Provide the [x, y] coordinate of the cell's center where the given text is located.  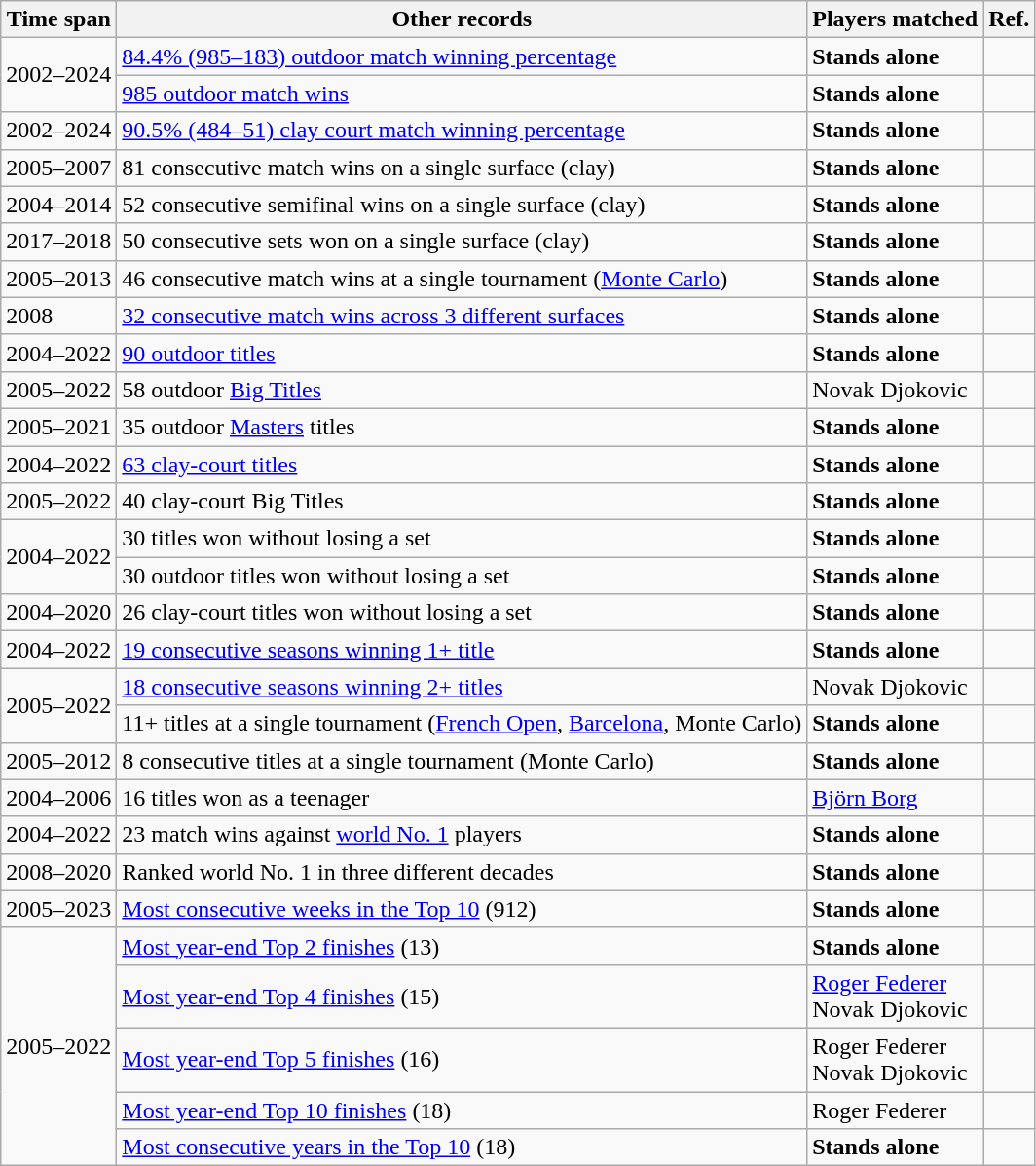
2005–2007 [58, 168]
8 consecutive titles at a single tournament (Monte Carlo) [462, 761]
2005–2021 [58, 427]
Roger Federer [896, 1110]
985 outdoor match wins [462, 94]
19 consecutive seasons winning 1+ title [462, 650]
Ref. [1009, 19]
35 outdoor Masters titles [462, 427]
Most year-end Top 4 finishes (15) [462, 996]
2004–2014 [58, 205]
Most year-end Top 2 finishes (13) [462, 946]
18 consecutive seasons winning 2+ titles [462, 687]
Most year-end Top 10 finishes (18) [462, 1110]
2008–2020 [58, 872]
2004–2006 [58, 798]
2005–2013 [58, 279]
81 consecutive match wins on a single surface (clay) [462, 168]
Roger FedererNovak Djokovic [896, 996]
30 titles won without losing a set [462, 539]
Most consecutive years in the Top 10 (18) [462, 1147]
84.4% (985–183) outdoor match winning percentage [462, 56]
46 consecutive match wins at a single tournament (Monte Carlo) [462, 279]
58 outdoor Big Titles [462, 390]
52 consecutive semifinal wins on a single surface (clay) [462, 205]
16 titles won as a teenager [462, 798]
40 clay-court Big Titles [462, 502]
Other records [462, 19]
Ranked world No. 1 in three different decades [462, 872]
50 consecutive sets won on a single surface (clay) [462, 242]
2005–2023 [58, 909]
Björn Borg [896, 798]
Most consecutive weeks in the Top 10 (912) [462, 909]
90.5% (484–51) clay court match winning percentage [462, 131]
32 consecutive match wins across 3 different surfaces [462, 316]
26 clay-court titles won without losing a set [462, 613]
Most year-end Top 5 finishes (16) [462, 1060]
30 outdoor titles won without losing a set [462, 576]
90 outdoor titles [462, 353]
2004–2020 [58, 613]
23 match wins against world No. 1 players [462, 835]
Players matched [896, 19]
63 clay-court titles [462, 465]
2008 [58, 316]
2017–2018 [58, 242]
11+ titles at a single tournament (French Open, Barcelona, Monte Carlo) [462, 724]
Roger Federer Novak Djokovic [896, 1060]
Time span [58, 19]
2005–2012 [58, 761]
